Return (X, Y) of the center of cell containing provided text 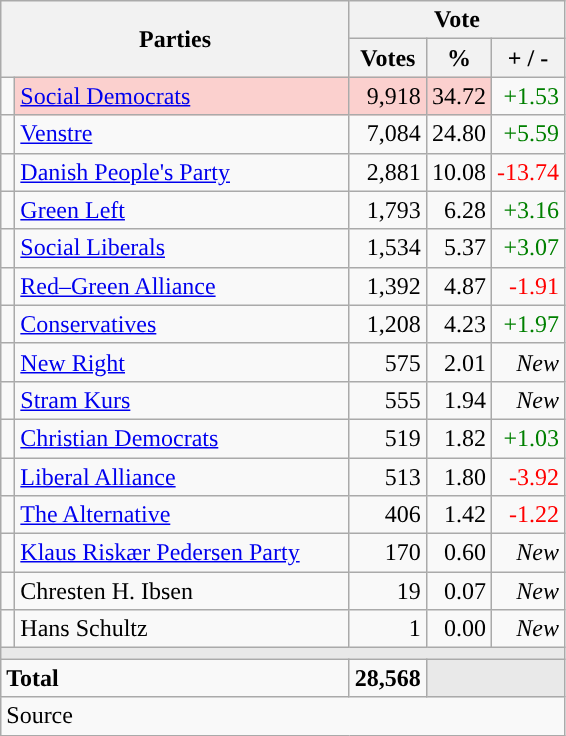
170 (388, 553)
Liberal Alliance (182, 477)
+3.16 (528, 210)
Stram Kurs (182, 400)
0.60 (458, 553)
-1.91 (528, 286)
1.94 (458, 400)
+1.97 (528, 324)
Hans Schultz (182, 629)
10.08 (458, 172)
1,793 (388, 210)
Source (283, 716)
6.28 (458, 210)
Danish People's Party (182, 172)
4.87 (458, 286)
Green Left (182, 210)
1.82 (458, 438)
24.80 (458, 134)
Vote (456, 20)
+1.53 (528, 96)
Social Democrats (182, 96)
+ / - (528, 58)
Total (176, 678)
4.23 (458, 324)
1 (388, 629)
513 (388, 477)
575 (388, 362)
2.01 (458, 362)
1,534 (388, 248)
-13.74 (528, 172)
0.07 (458, 591)
519 (388, 438)
Red–Green Alliance (182, 286)
7,084 (388, 134)
-1.22 (528, 515)
New Right (182, 362)
1.42 (458, 515)
9,918 (388, 96)
1.80 (458, 477)
% (458, 58)
+1.03 (528, 438)
555 (388, 400)
Chresten H. Ibsen (182, 591)
The Alternative (182, 515)
Parties (176, 39)
Klaus Riskær Pedersen Party (182, 553)
1,208 (388, 324)
Conservatives (182, 324)
0.00 (458, 629)
5.37 (458, 248)
2,881 (388, 172)
Venstre (182, 134)
+3.07 (528, 248)
406 (388, 515)
Social Liberals (182, 248)
19 (388, 591)
34.72 (458, 96)
-3.92 (528, 477)
Christian Democrats (182, 438)
28,568 (388, 678)
1,392 (388, 286)
Votes (388, 58)
+5.59 (528, 134)
